Scan for the cell matching the given text and deliver its (X, Y) coordinate at center. 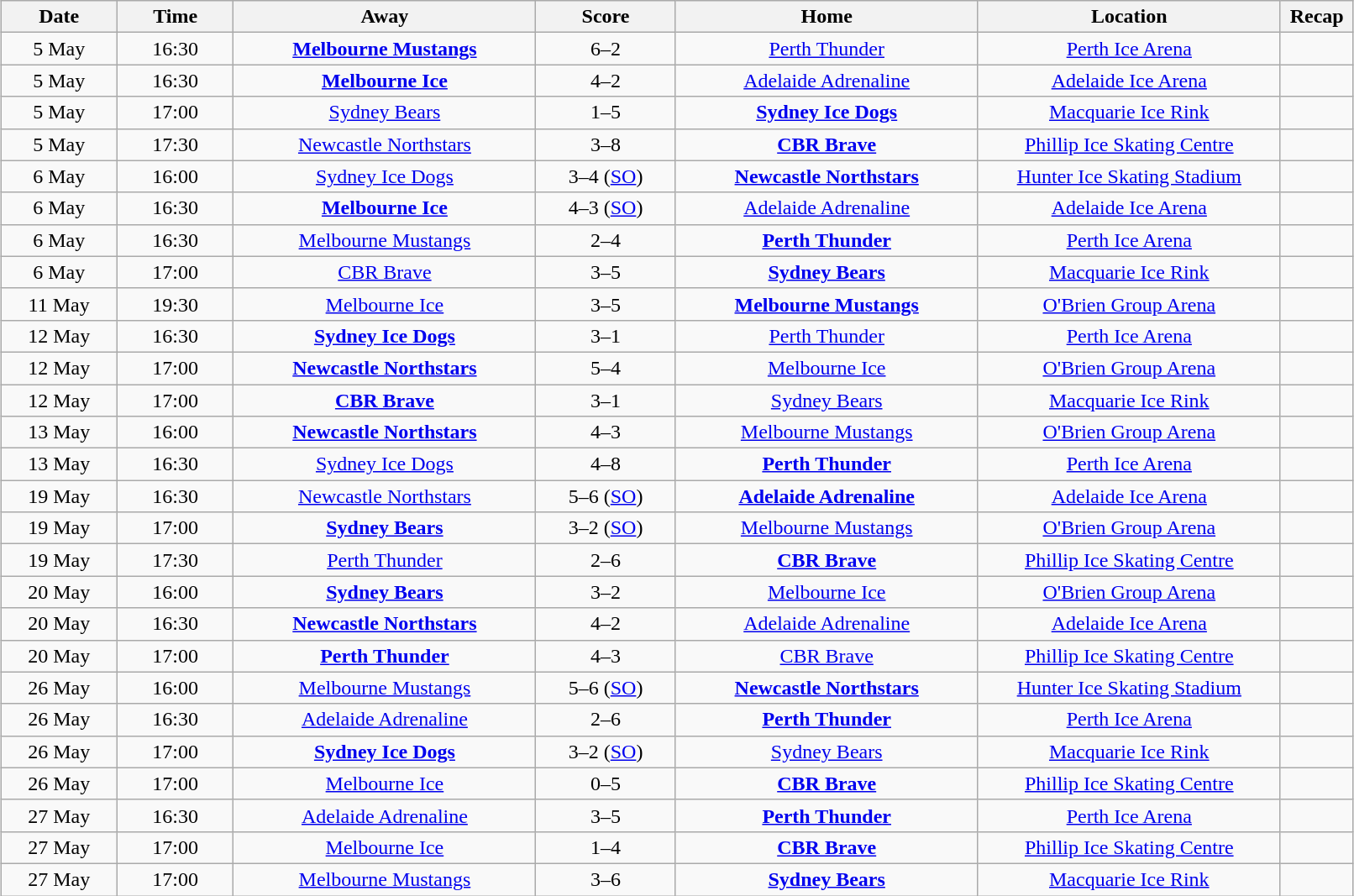
6–2 (606, 49)
Date (59, 17)
1–4 (606, 847)
Recap (1317, 17)
2–4 (606, 240)
3–8 (606, 144)
11 May (59, 304)
3–6 (606, 879)
4–3 (SO) (606, 208)
3–4 (SO) (606, 176)
19:30 (175, 304)
Time (175, 17)
Location (1129, 17)
1–5 (606, 113)
Home (827, 17)
5–4 (606, 368)
Away (385, 17)
0–5 (606, 783)
Score (606, 17)
4–8 (606, 464)
3–2 (606, 592)
